Locate the cell with the specified text and output its [x, y] center coordinate. 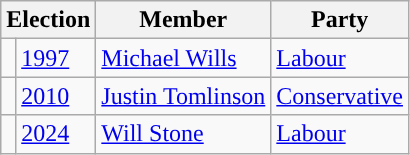
2024 [56, 134]
Conservative [340, 96]
Michael Wills [184, 58]
Party [340, 20]
Justin Tomlinson [184, 96]
Will Stone [184, 134]
1997 [56, 58]
Election [48, 20]
2010 [56, 96]
Member [184, 20]
